Return the (X, Y) coordinate for the center point of the cell that contains the specified text.  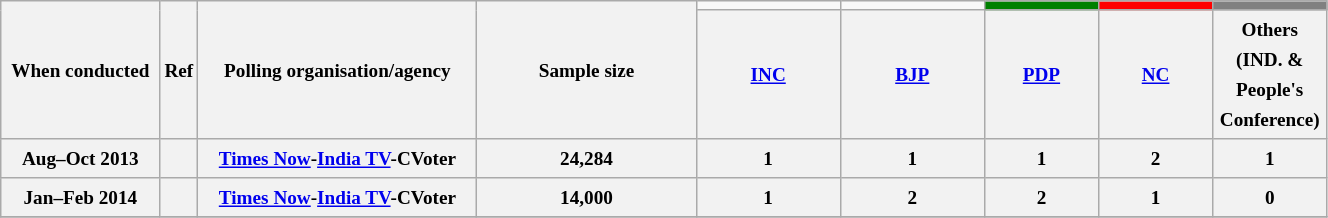
14,000 (586, 198)
Sample size (586, 70)
PDP (1041, 74)
When conducted (80, 70)
Jan–Feb 2014 (80, 198)
Aug–Oct 2013 (80, 158)
24,284 (586, 158)
NC (1156, 74)
INC (768, 74)
Others (IND. & People's Conference) (1270, 74)
Polling organisation/agency (338, 70)
0 (1270, 198)
Ref (179, 70)
BJP (912, 74)
